Detect which cell encompasses the target text, then output its (x, y) center coordinate. 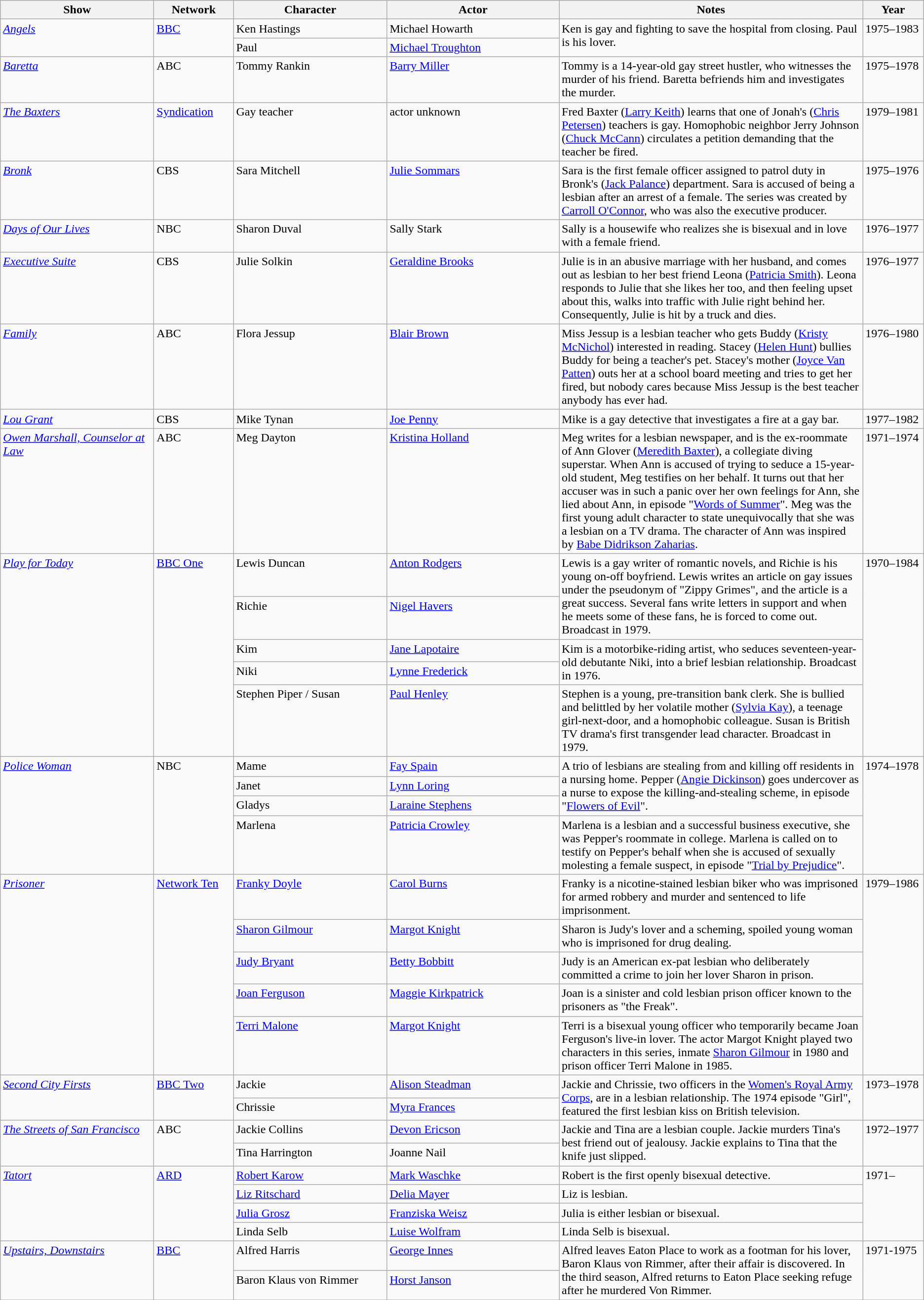
Franziska Weisz (473, 1213)
Robert is the first openly bisexual detective. (711, 1175)
Joanne Nail (473, 1154)
1979–1981 (893, 131)
Mike Tynan (310, 419)
Geraldine Brooks (473, 288)
BBC One (193, 655)
Linda Selb (310, 1231)
Linda Selb is bisexual. (711, 1231)
Joe Penny (473, 419)
1973–1978 (893, 1098)
Niki (310, 673)
Mark Waschke (473, 1175)
Stephen Piper / Susan (310, 721)
Franky Doyle (310, 897)
Liz is lesbian. (711, 1194)
Sara Mitchell (310, 191)
Notes (711, 10)
Network (193, 10)
Lewis Duncan (310, 575)
Carol Burns (473, 897)
Jackie and Tina are a lesbian couple. Jackie murders Tina's best friend out of jealousy. Jackie explains to Tina that the knife just slipped. (711, 1143)
1974–1978 (893, 816)
1975–1983 (893, 38)
Kristina Holland (473, 491)
Days of Our Lives (77, 236)
Flora Jessup (310, 366)
Syndication (193, 131)
Delia Mayer (473, 1194)
Franky is a nicotine-stained lesbian biker who was imprisoned for armed robbery and murder and sentenced to life imprisonment. (711, 897)
Luise Wolfram (473, 1231)
Lou Grant (77, 419)
Myra Frances (473, 1109)
BBC Two (193, 1098)
1970–1984 (893, 655)
Sharon Duval (310, 236)
Blair Brown (473, 366)
1979–1986 (893, 975)
Richie (310, 618)
1977–1982 (893, 419)
Julia Grosz (310, 1213)
Play for Today (77, 655)
Family (77, 366)
Executive Suite (77, 288)
Robert Karow (310, 1175)
Liz Ritschard (310, 1194)
actor unknown (473, 131)
Patricia Crowley (473, 845)
Paul Henley (473, 721)
George Innes (473, 1256)
The Streets of San Francisco (77, 1143)
Anton Rodgers (473, 575)
Judy is an American ex-pat lesbian who deliberately committed a crime to join her lover Sharon in prison. (711, 968)
1975–1976 (893, 191)
Betty Bobbitt (473, 968)
Tommy is a 14-year-old gay street hustler, who witnesses the murder of his friend. Baretta befriends him and investigates the murder. (711, 79)
Julia is either lesbian or bisexual. (711, 1213)
Devon Ericson (473, 1132)
Joan is a sinister and cold lesbian prison officer known to the prisoners as "the Freak". (711, 1000)
Sharon Gilmour (310, 936)
Tommy Rankin (310, 79)
Alfred Harris (310, 1256)
Terri Malone (310, 1046)
1976–1980 (893, 366)
Chrissie (310, 1109)
Kim (310, 650)
Michael Howarth (473, 29)
Police Woman (77, 816)
Meg Dayton (310, 491)
Gay teacher (310, 131)
Tatort (77, 1203)
Alison Steadman (473, 1086)
Horst Janson (473, 1285)
Fay Spain (473, 767)
Owen Marshall, Counselor at Law (77, 491)
1975–1978 (893, 79)
Sally is a housewife who realizes she is bisexual and in love with a female friend. (711, 236)
Second City Firsts (77, 1098)
The Baxters (77, 131)
Mike is a gay detective that investigates a fire at a gay bar. (711, 419)
ARD (193, 1203)
Baretta (77, 79)
Maggie Kirkpatrick (473, 1000)
Kim is a motorbike-riding artist, who seduces seventeen-year-old debutante Niki, into a brief lesbian relationship. Broadcast in 1976. (711, 662)
Jackie Collins (310, 1132)
Jane Lapotaire (473, 650)
Ken Hastings (310, 29)
Laraine Stephens (473, 806)
Angels (77, 38)
Julie Solkin (310, 288)
Janet (310, 786)
Sharon is Judy's lover and a scheming, spoiled young woman who is imprisoned for drug dealing. (711, 936)
Lynn Loring (473, 786)
Prisoner (77, 975)
Marlena (310, 845)
Character (310, 10)
Upstairs, Downstairs (77, 1270)
Tina Harrington (310, 1154)
1972–1977 (893, 1143)
Network Ten (193, 975)
Michael Troughton (473, 47)
1971– (893, 1203)
Baron Klaus von Rimmer (310, 1285)
Ken is gay and fighting to save the hospital from closing. Paul is his lover. (711, 38)
Nigel Havers (473, 618)
1971-1975 (893, 1270)
Year (893, 10)
Jackie (310, 1086)
Sally Stark (473, 236)
Joan Ferguson (310, 1000)
Lynne Frederick (473, 673)
Gladys (310, 806)
Mame (310, 767)
Actor (473, 10)
Julie Sommars (473, 191)
Judy Bryant (310, 968)
Show (77, 10)
Paul (310, 47)
Barry Miller (473, 79)
1971–1974 (893, 491)
Bronk (77, 191)
